Detect which cell encompasses the target text, then output its [x, y] center coordinate. 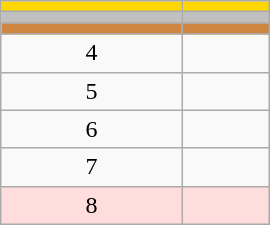
6 [92, 129]
4 [92, 53]
8 [92, 205]
5 [92, 91]
7 [92, 167]
